For the text-containing cell, return its midpoint in (X, Y) coordinate format. 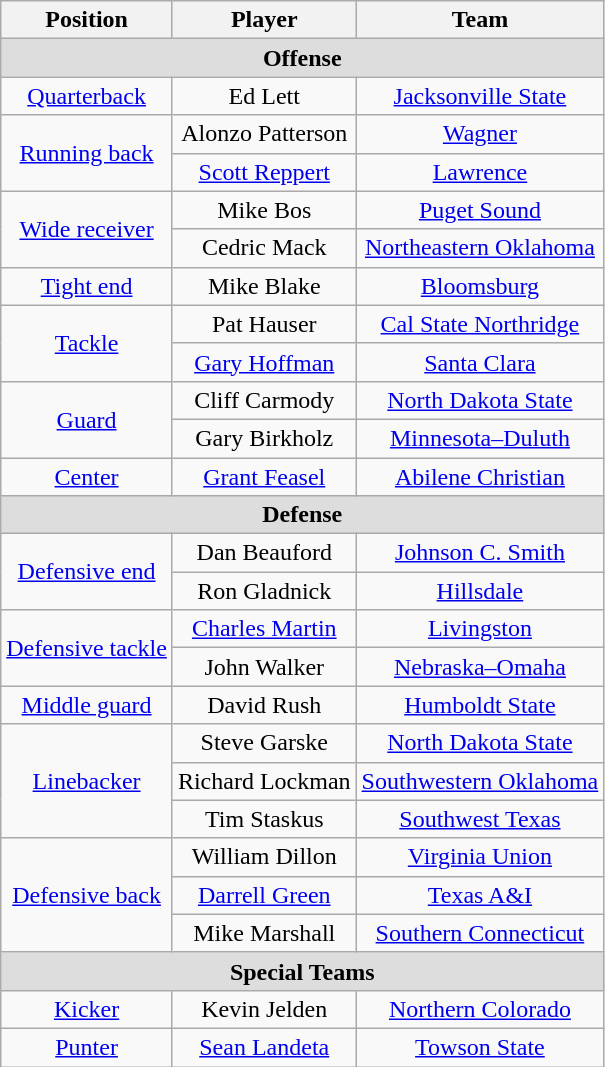
Gary Hoffman (264, 362)
Nebraska–Omaha (480, 667)
Cedric Mack (264, 248)
Kicker (87, 1009)
Towson State (480, 1047)
Jacksonville State (480, 96)
Linebacker (87, 781)
Ron Gladnick (264, 591)
Dan Beauford (264, 553)
Grant Feasel (264, 477)
Northeastern Oklahoma (480, 248)
Defensive back (87, 895)
Southwestern Oklahoma (480, 781)
Sean Landeta (264, 1047)
William Dillon (264, 857)
Abilene Christian (480, 477)
Southwest Texas (480, 819)
Bloomsburg (480, 286)
Lawrence (480, 172)
Tim Staskus (264, 819)
Guard (87, 419)
Running back (87, 153)
Team (480, 20)
Mike Blake (264, 286)
Texas A&I (480, 895)
Defensive tackle (87, 648)
Cliff Carmody (264, 400)
Defense (302, 515)
Kevin Jelden (264, 1009)
Wide receiver (87, 229)
Ed Lett (264, 96)
Humboldt State (480, 705)
Gary Birkholz (264, 438)
Charles Martin (264, 629)
Defensive end (87, 572)
Alonzo Patterson (264, 134)
Quarterback (87, 96)
Special Teams (302, 971)
Cal State Northridge (480, 324)
Middle guard (87, 705)
Player (264, 20)
Mike Bos (264, 210)
Scott Reppert (264, 172)
Johnson C. Smith (480, 553)
Tight end (87, 286)
Position (87, 20)
Pat Hauser (264, 324)
Punter (87, 1047)
Minnesota–Duluth (480, 438)
Puget Sound (480, 210)
Virginia Union (480, 857)
Wagner (480, 134)
David Rush (264, 705)
Santa Clara (480, 362)
Center (87, 477)
Mike Marshall (264, 933)
Tackle (87, 343)
Livingston (480, 629)
Southern Connecticut (480, 933)
Darrell Green (264, 895)
Hillsdale (480, 591)
Steve Garske (264, 743)
John Walker (264, 667)
Richard Lockman (264, 781)
Northern Colorado (480, 1009)
Offense (302, 58)
